Provide the (x, y) coordinate of the cell's center where the given text is located.  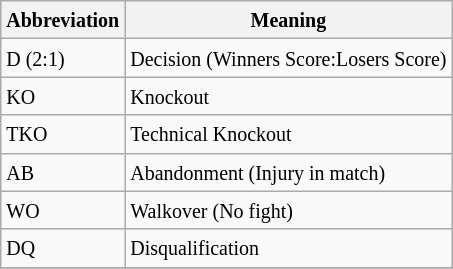
Knockout (288, 96)
Abbreviation (63, 20)
Walkover (No fight) (288, 210)
DQ (63, 248)
Disqualification (288, 248)
WO (63, 210)
Decision (Winners Score:Losers Score) (288, 58)
Meaning (288, 20)
D (2:1) (63, 58)
KO (63, 96)
Abandonment (Injury in match) (288, 172)
TKO (63, 134)
AB (63, 172)
Technical Knockout (288, 134)
